Output the [x, y] coordinate of the center of the cell containing the given text.  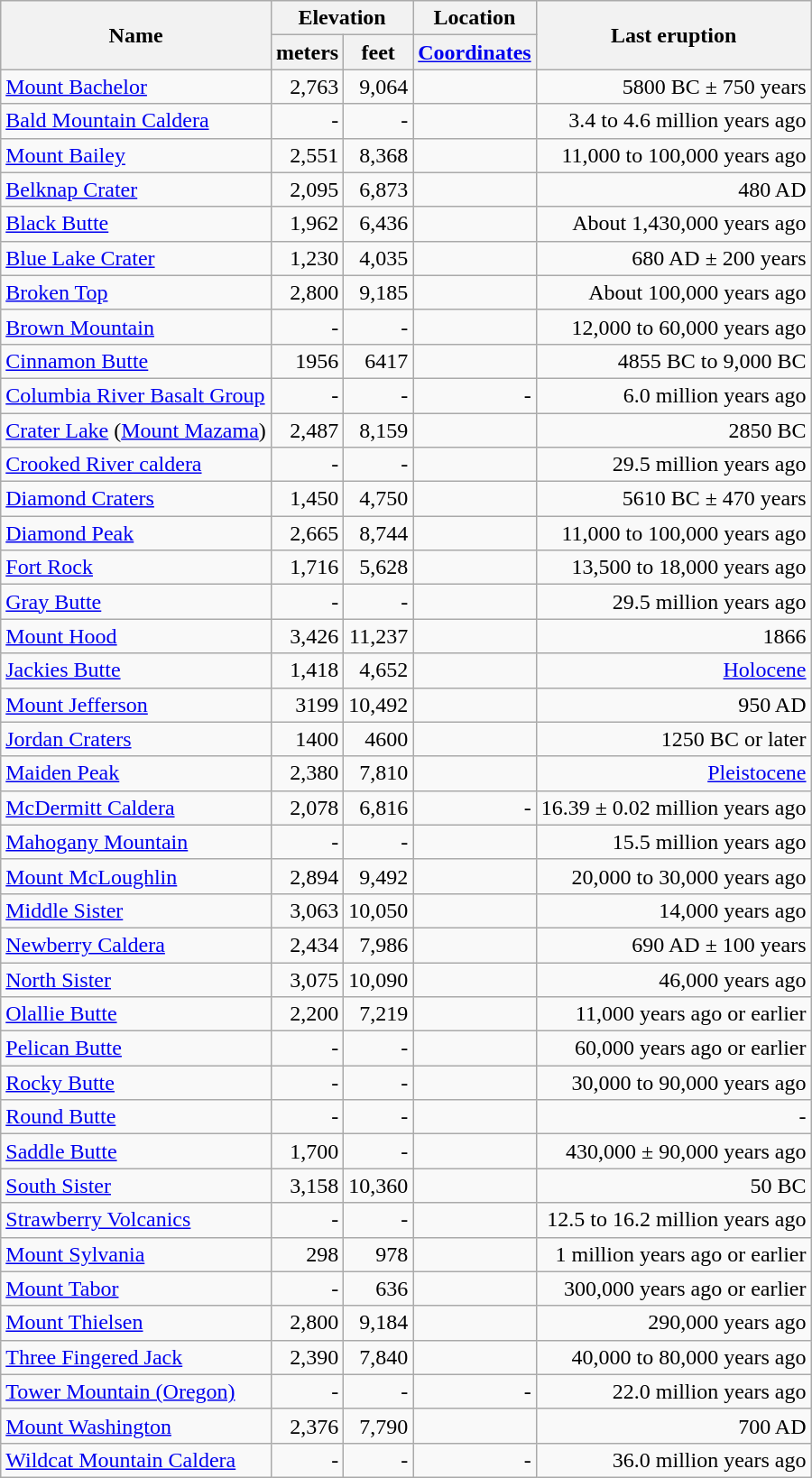
1,230 [307, 258]
1956 [307, 361]
1866 [673, 636]
1,450 [307, 499]
Location [475, 18]
Crooked River caldera [136, 465]
4,035 [379, 258]
13,500 to 18,000 years ago [673, 568]
8,159 [379, 430]
7,810 [379, 773]
Middle Sister [136, 910]
30,000 to 90,000 years ago [673, 1083]
290,000 years ago [673, 1323]
Brown Mountain [136, 327]
Broken Top [136, 292]
5610 BC ± 470 years [673, 499]
feet [379, 52]
2,434 [307, 945]
11,000 years ago or earlier [673, 1014]
Strawberry Volcanics [136, 1220]
Rocky Butte [136, 1083]
Fort Rock [136, 568]
12.5 to 16.2 million years ago [673, 1220]
10,090 [379, 979]
7,986 [379, 945]
3,075 [307, 979]
Mount Sylvania [136, 1254]
1400 [307, 739]
Gray Butte [136, 602]
950 AD [673, 705]
Wildcat Mountain Caldera [136, 1460]
10,360 [379, 1186]
Jackies Butte [136, 670]
Mount Bailey [136, 155]
4855 BC to 9,000 BC [673, 361]
Mount Thielsen [136, 1323]
1,716 [307, 568]
8,368 [379, 155]
2,078 [307, 808]
6.0 million years ago [673, 395]
3,063 [307, 910]
5800 BC ± 750 years [673, 87]
Last eruption [673, 35]
Mount Hood [136, 636]
3,426 [307, 636]
1 million years ago or earlier [673, 1254]
Belknap Crater [136, 189]
1,962 [307, 224]
22.0 million years ago [673, 1391]
690 AD ± 100 years [673, 945]
3199 [307, 705]
Crater Lake (Mount Mazama) [136, 430]
Blue Lake Crater [136, 258]
1,418 [307, 670]
10,050 [379, 910]
Pleistocene [673, 773]
Black Butte [136, 224]
Elevation [341, 18]
430,000 ± 90,000 years ago [673, 1151]
Mount Bachelor [136, 87]
2,551 [307, 155]
Diamond Peak [136, 533]
Jordan Craters [136, 739]
Round Butte [136, 1117]
1250 BC or later [673, 739]
9,185 [379, 292]
7,219 [379, 1014]
36.0 million years ago [673, 1460]
2,200 [307, 1014]
2,095 [307, 189]
46,000 years ago [673, 979]
8,744 [379, 533]
7,790 [379, 1426]
9,492 [379, 876]
700 AD [673, 1426]
636 [379, 1289]
Mount Washington [136, 1426]
North Sister [136, 979]
680 AD ± 200 years [673, 258]
Mount Tabor [136, 1289]
2,894 [307, 876]
6,816 [379, 808]
2,380 [307, 773]
15.5 million years ago [673, 842]
6417 [379, 361]
1,700 [307, 1151]
12,000 to 60,000 years ago [673, 327]
40,000 to 80,000 years ago [673, 1357]
About 1,430,000 years ago [673, 224]
Tower Mountain (Oregon) [136, 1391]
4,652 [379, 670]
Coordinates [475, 52]
480 AD [673, 189]
3,158 [307, 1186]
About 100,000 years ago [673, 292]
14,000 years ago [673, 910]
2850 BC [673, 430]
20,000 to 30,000 years ago [673, 876]
Bald Mountain Caldera [136, 121]
2,376 [307, 1426]
Mount Jefferson [136, 705]
Columbia River Basalt Group [136, 395]
Cinnamon Butte [136, 361]
978 [379, 1254]
Olallie Butte [136, 1014]
60,000 years ago or earlier [673, 1048]
5,628 [379, 568]
6,436 [379, 224]
50 BC [673, 1186]
9,184 [379, 1323]
meters [307, 52]
Holocene [673, 670]
Pelican Butte [136, 1048]
Name [136, 35]
4,750 [379, 499]
2,487 [307, 430]
3.4 to 4.6 million years ago [673, 121]
Three Fingered Jack [136, 1357]
298 [307, 1254]
McDermitt Caldera [136, 808]
Mount McLoughlin [136, 876]
South Sister [136, 1186]
7,840 [379, 1357]
16.39 ± 0.02 million years ago [673, 808]
4600 [379, 739]
10,492 [379, 705]
9,064 [379, 87]
6,873 [379, 189]
Diamond Craters [136, 499]
Newberry Caldera [136, 945]
Maiden Peak [136, 773]
11,237 [379, 636]
2,665 [307, 533]
Saddle Butte [136, 1151]
Mahogany Mountain [136, 842]
2,390 [307, 1357]
2,763 [307, 87]
300,000 years ago or earlier [673, 1289]
